Return the (x, y) coordinate for the center point of the cell that contains the specified text.  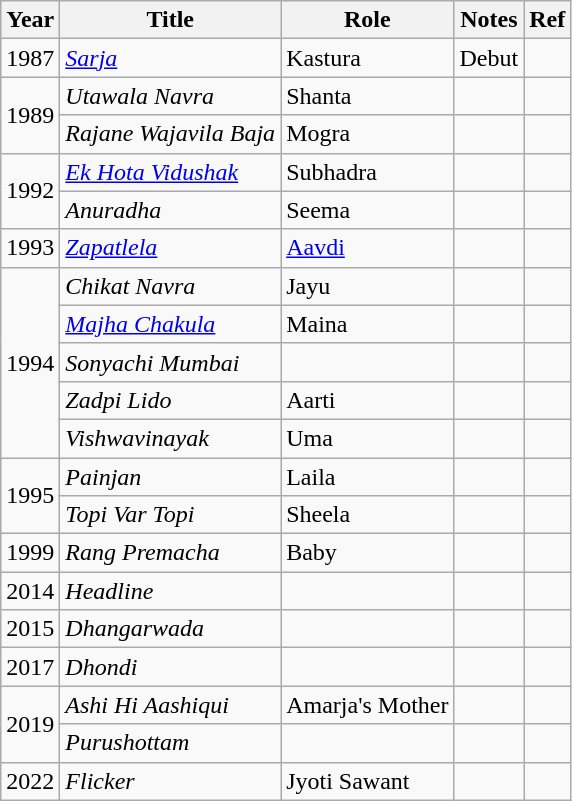
Notes (489, 20)
Aavdi (368, 248)
Rang Premacha (170, 553)
Flicker (170, 781)
Mogra (368, 134)
1993 (30, 248)
Dhondi (170, 667)
2017 (30, 667)
Uma (368, 438)
2015 (30, 629)
Ashi Hi Aashiqui (170, 705)
Chikat Navra (170, 286)
Ek Hota Vidushak (170, 172)
1994 (30, 362)
Role (368, 20)
Ref (548, 20)
Seema (368, 210)
Sheela (368, 515)
Year (30, 20)
Topi Var Topi (170, 515)
Subhadra (368, 172)
Sarja (170, 58)
Sonyachi Mumbai (170, 362)
1987 (30, 58)
2014 (30, 591)
Dhangarwada (170, 629)
Rajane Wajavila Baja (170, 134)
Laila (368, 477)
Painjan (170, 477)
Anuradha (170, 210)
Kastura (368, 58)
2019 (30, 724)
1989 (30, 115)
Shanta (368, 96)
Zapatlela (170, 248)
Aarti (368, 400)
Zadpi Lido (170, 400)
Majha Chakula (170, 324)
Utawala Navra (170, 96)
Purushottam (170, 743)
Amarja's Mother (368, 705)
Vishwavinayak (170, 438)
Debut (489, 58)
Title (170, 20)
Maina (368, 324)
1992 (30, 191)
2022 (30, 781)
1999 (30, 553)
Baby (368, 553)
Jyoti Sawant (368, 781)
Headline (170, 591)
Jayu (368, 286)
1995 (30, 496)
